Determine the (X, Y) coordinate at the center of the cell enclosing the given text.  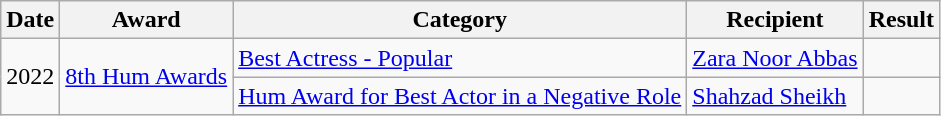
Best Actress - Popular (460, 58)
Hum Award for Best Actor in a Negative Role (460, 96)
Shahzad Sheikh (775, 96)
8th Hum Awards (146, 77)
Zara Noor Abbas (775, 58)
Recipient (775, 20)
Award (146, 20)
2022 (30, 77)
Date (30, 20)
Result (901, 20)
Category (460, 20)
